Capture the cell that displays the provided text and extract its [x, y] central coordinate. 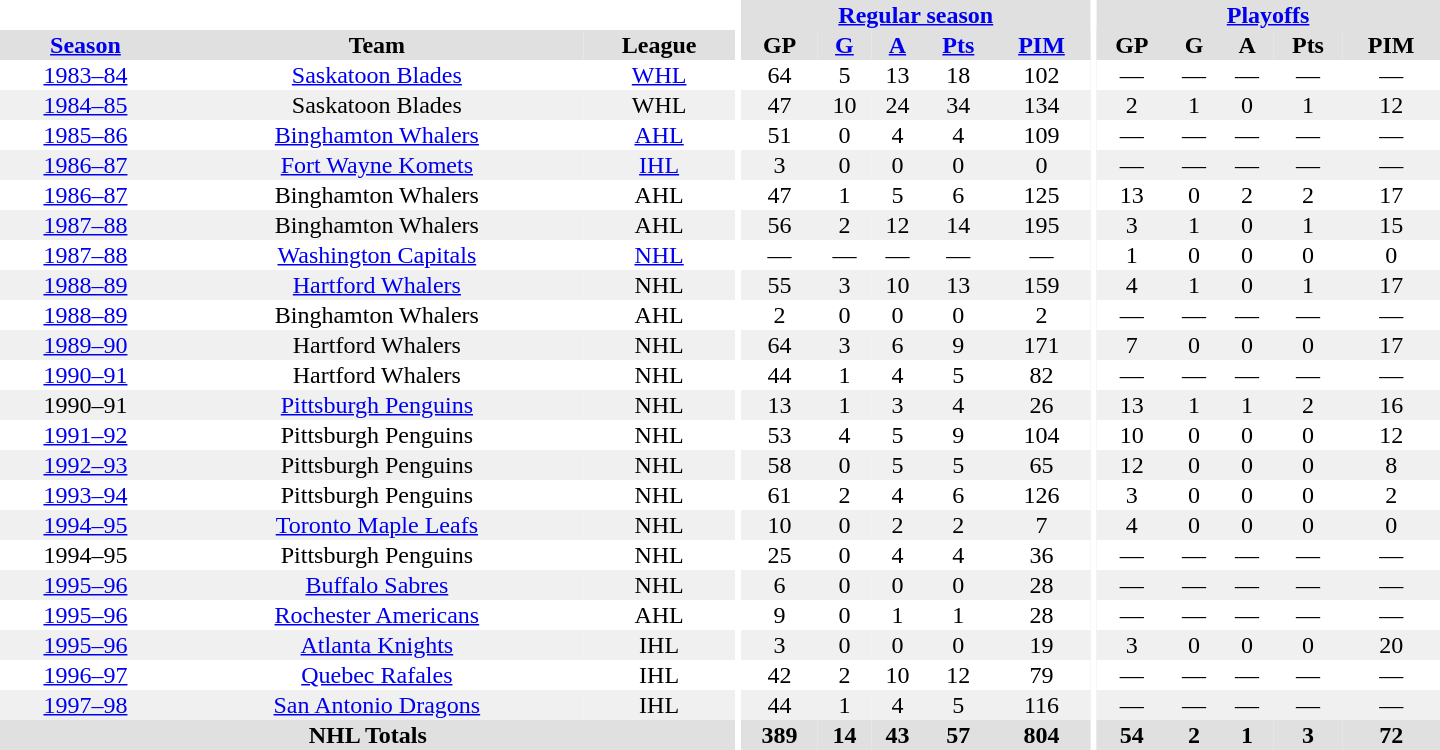
Washington Capitals [377, 255]
1993–94 [86, 495]
134 [1042, 105]
125 [1042, 195]
82 [1042, 375]
19 [1042, 645]
102 [1042, 75]
53 [780, 435]
79 [1042, 675]
34 [958, 105]
Buffalo Sabres [377, 585]
Regular season [916, 15]
Rochester Americans [377, 615]
1997–98 [86, 705]
Fort Wayne Komets [377, 165]
Team [377, 45]
104 [1042, 435]
55 [780, 285]
195 [1042, 225]
43 [898, 735]
56 [780, 225]
26 [1042, 405]
15 [1391, 225]
116 [1042, 705]
109 [1042, 135]
1989–90 [86, 345]
61 [780, 495]
League [660, 45]
Atlanta Knights [377, 645]
42 [780, 675]
Season [86, 45]
804 [1042, 735]
171 [1042, 345]
51 [780, 135]
25 [780, 555]
54 [1132, 735]
Toronto Maple Leafs [377, 525]
1996–97 [86, 675]
Playoffs [1268, 15]
24 [898, 105]
389 [780, 735]
1991–92 [86, 435]
1992–93 [86, 465]
NHL Totals [368, 735]
18 [958, 75]
Quebec Rafales [377, 675]
1984–85 [86, 105]
20 [1391, 645]
57 [958, 735]
72 [1391, 735]
1985–86 [86, 135]
126 [1042, 495]
65 [1042, 465]
San Antonio Dragons [377, 705]
16 [1391, 405]
58 [780, 465]
159 [1042, 285]
36 [1042, 555]
8 [1391, 465]
1983–84 [86, 75]
